Extract the [x, y] coordinate from the center of the cell holding the provided text.  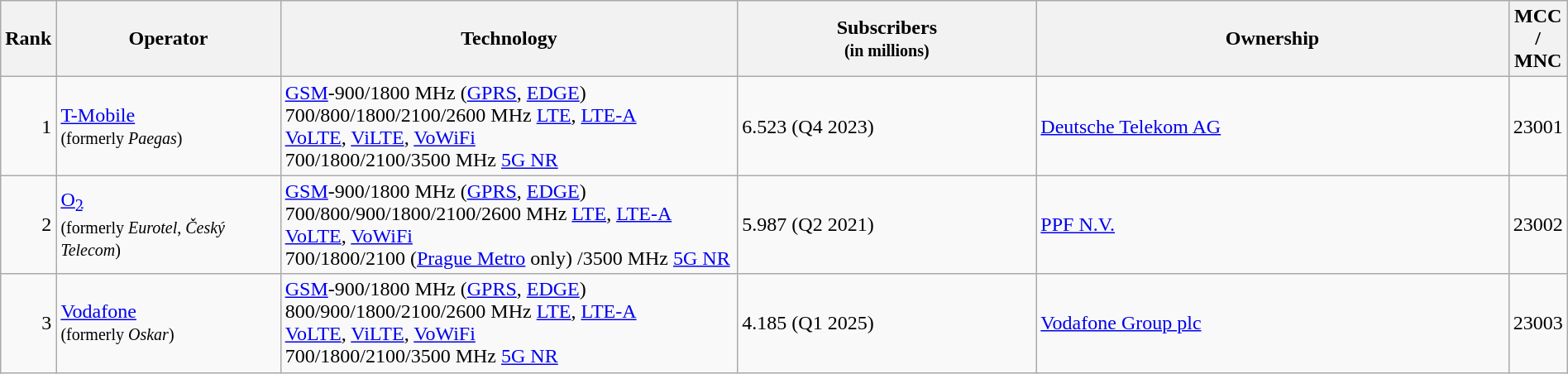
GSM-900/1800 MHz (GPRS, EDGE) 700/800/1800/2100/2600 MHz LTE, LTE-AVoLTE, ViLTE, VoWiFi700/1800/2100/3500 MHz 5G NR [509, 126]
3 [28, 323]
Deutsche Telekom AG [1272, 126]
1 [28, 126]
PPF N.V. [1272, 225]
Vodafone (formerly Oskar) [169, 323]
O2 (formerly Eurotel, Český Telecom) [169, 225]
T-Mobile (formerly Paegas) [169, 126]
Vodafone Group plc [1272, 323]
5.987 (Q2 2021) [887, 225]
Rank [28, 39]
4.185 (Q1 2025) [887, 323]
Technology [509, 39]
6.523 (Q4 2023) [887, 126]
23002 [1538, 225]
Ownership [1272, 39]
Operator [169, 39]
23001 [1538, 126]
23003 [1538, 323]
Subscribers(in millions) [887, 39]
GSM-900/1800 MHz (GPRS, EDGE)800/900/1800/2100/2600 MHz LTE, LTE-AVoLTE, ViLTE, VoWiFi 700/1800/2100/3500 MHz 5G NR [509, 323]
GSM-900/1800 MHz (GPRS, EDGE)700/800/900/1800/2100/2600 MHz LTE, LTE-AVoLTE, VoWiFi 700/1800/2100 (Prague Metro only) /3500 MHz 5G NR [509, 225]
MCC / MNC [1538, 39]
2 [28, 225]
